Extract the [x, y] coordinate from the center of the cell holding the provided text.  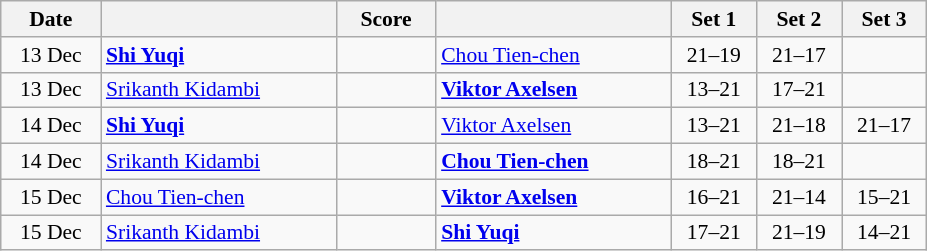
Date [51, 19]
14–21 [884, 233]
15–21 [884, 197]
Set 3 [884, 19]
Set 2 [798, 19]
Set 1 [714, 19]
21–14 [798, 197]
16–21 [714, 197]
Score [386, 19]
21–18 [798, 126]
